Return (x, y) of the center of cell containing provided text 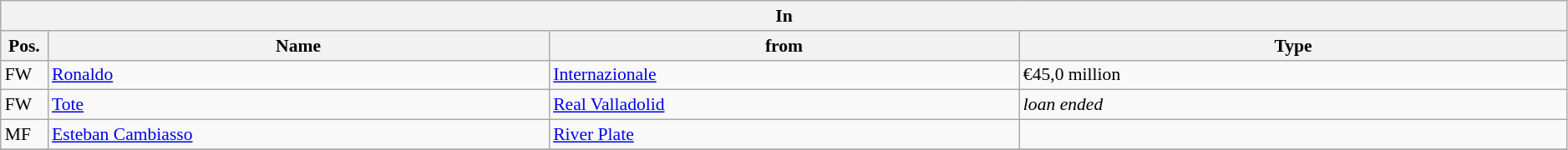
Pos. (24, 46)
Esteban Cambiasso (298, 135)
In (784, 16)
Type (1293, 46)
Ronaldo (298, 75)
River Plate (784, 135)
Internazionale (784, 75)
from (784, 46)
Real Valladolid (784, 105)
Tote (298, 105)
MF (24, 135)
€45,0 million (1293, 75)
Name (298, 46)
loan ended (1293, 105)
